Extract the (X, Y) coordinate from the center of the cell holding the provided text.  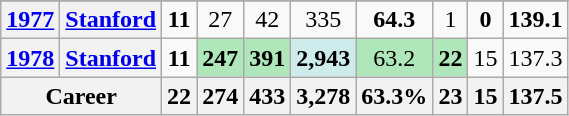
391 (268, 58)
63.2 (394, 58)
1978 (30, 58)
1977 (30, 20)
137.5 (536, 96)
23 (450, 96)
42 (268, 20)
247 (220, 58)
64.3 (394, 20)
139.1 (536, 20)
335 (324, 20)
63.3% (394, 96)
274 (220, 96)
27 (220, 20)
433 (268, 96)
1 (450, 20)
0 (486, 20)
3,278 (324, 96)
Career (82, 96)
137.3 (536, 58)
2,943 (324, 58)
